For the text-containing cell, return its midpoint in [X, Y] coordinate format. 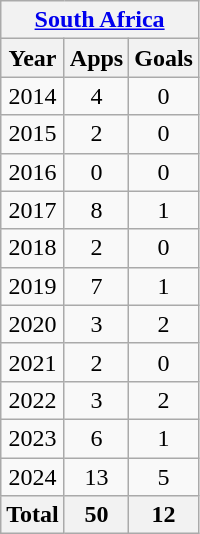
12 [164, 515]
2024 [33, 477]
Goals [164, 58]
5 [164, 477]
2021 [33, 362]
4 [96, 96]
2017 [33, 210]
2020 [33, 324]
South Africa [100, 20]
2019 [33, 286]
Apps [96, 58]
2014 [33, 96]
13 [96, 477]
50 [96, 515]
2018 [33, 248]
2016 [33, 172]
Year [33, 58]
2015 [33, 134]
7 [96, 286]
Total [33, 515]
8 [96, 210]
2022 [33, 400]
2023 [33, 438]
6 [96, 438]
